Find where the given text appears and provide that cell's center as (X, Y) coordinate. 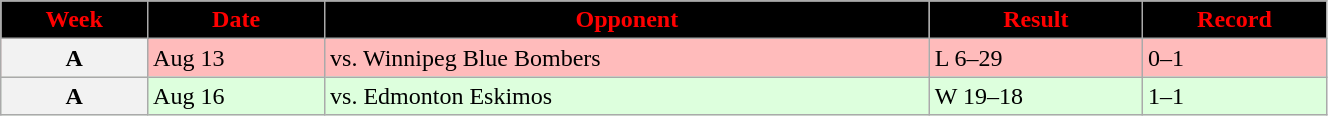
Date (236, 20)
Aug 13 (236, 58)
Aug 16 (236, 96)
Week (74, 20)
W 19–18 (1036, 96)
1–1 (1234, 96)
0–1 (1234, 58)
Record (1234, 20)
vs. Winnipeg Blue Bombers (628, 58)
L 6–29 (1036, 58)
Result (1036, 20)
vs. Edmonton Eskimos (628, 96)
Opponent (628, 20)
